Determine the (X, Y) coordinate at the center of the cell enclosing the given text.  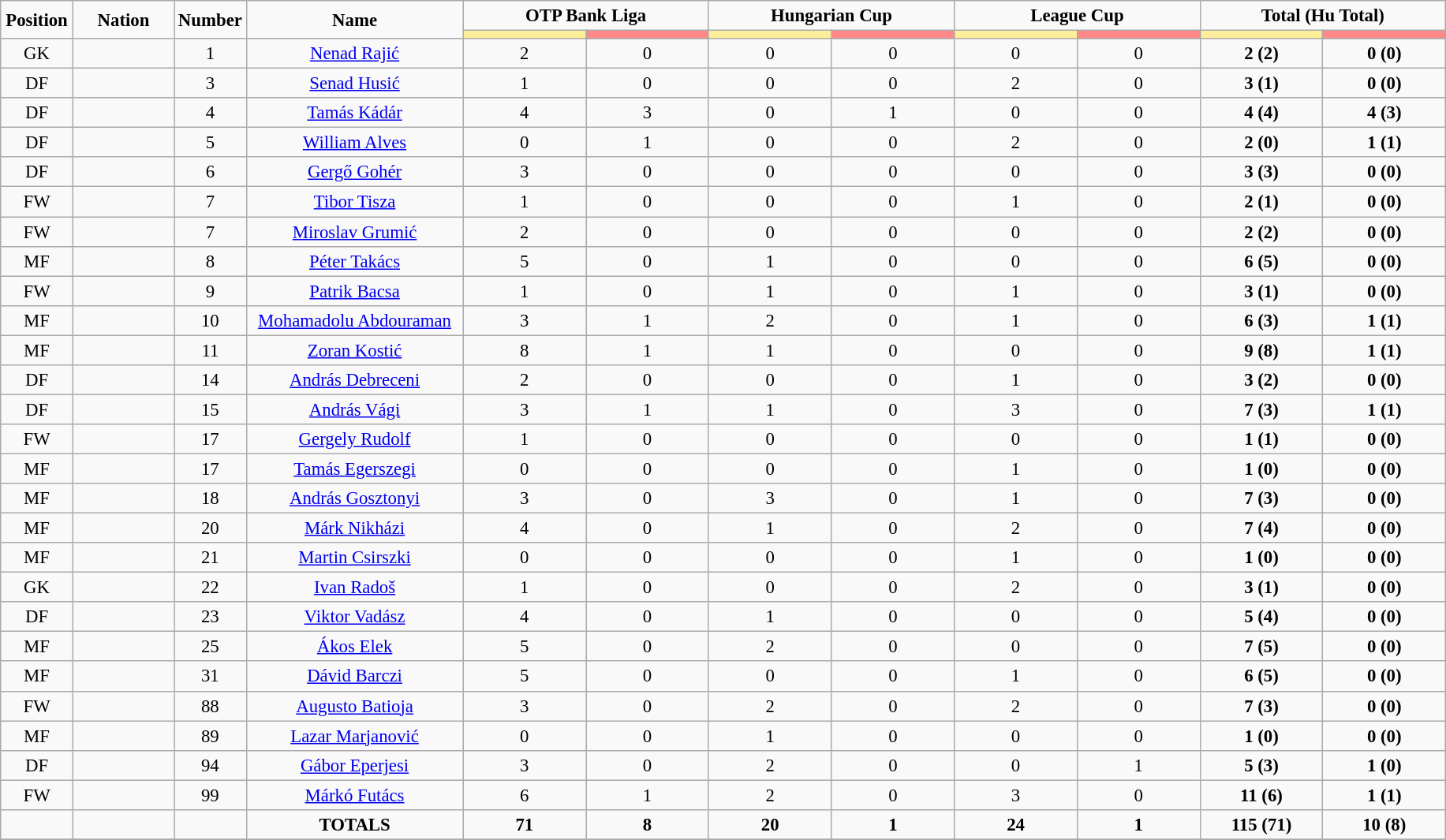
András Vági (355, 409)
Augusto Batioja (355, 706)
14 (211, 380)
3 (3) (1261, 173)
Name (355, 20)
18 (211, 498)
94 (211, 765)
6 (3) (1261, 320)
9 (211, 291)
25 (211, 647)
András Gosztonyi (355, 498)
OTP Bank Liga (585, 16)
Number (211, 20)
Position (37, 20)
Lazar Marjanović (355, 736)
Mohamadolu Abdouraman (355, 320)
Dávid Barczi (355, 677)
11 (6) (1261, 795)
Nation (123, 20)
10 (211, 320)
3 (2) (1261, 380)
Viktor Vadász (355, 617)
Péter Takács (355, 261)
115 (71) (1261, 825)
23 (211, 617)
11 (211, 350)
Martin Csirszki (355, 558)
71 (525, 825)
2 (1) (1261, 202)
Tamás Egerszegi (355, 469)
Zoran Kostić (355, 350)
2 (0) (1261, 143)
24 (1016, 825)
22 (211, 588)
21 (211, 558)
7 (4) (1261, 528)
15 (211, 409)
League Cup (1078, 16)
Gergely Rudolf (355, 439)
Ivan Radoš (355, 588)
Márkó Futács (355, 795)
András Debreceni (355, 380)
Miroslav Grumić (355, 232)
4 (3) (1384, 113)
Nenad Rajić (355, 54)
7 (5) (1261, 647)
5 (3) (1261, 765)
89 (211, 736)
Hungarian Cup (831, 16)
Ákos Elek (355, 647)
10 (8) (1384, 825)
Senad Husić (355, 84)
31 (211, 677)
99 (211, 795)
Tibor Tisza (355, 202)
Gergő Gohér (355, 173)
9 (8) (1261, 350)
4 (4) (1261, 113)
TOTALS (355, 825)
Gábor Eperjesi (355, 765)
88 (211, 706)
Tamás Kádár (355, 113)
Patrik Bacsa (355, 291)
5 (4) (1261, 617)
Márk Nikházi (355, 528)
Total (Hu Total) (1323, 16)
William Alves (355, 143)
